Find where the given text appears and provide that cell's center as (X, Y) coordinate. 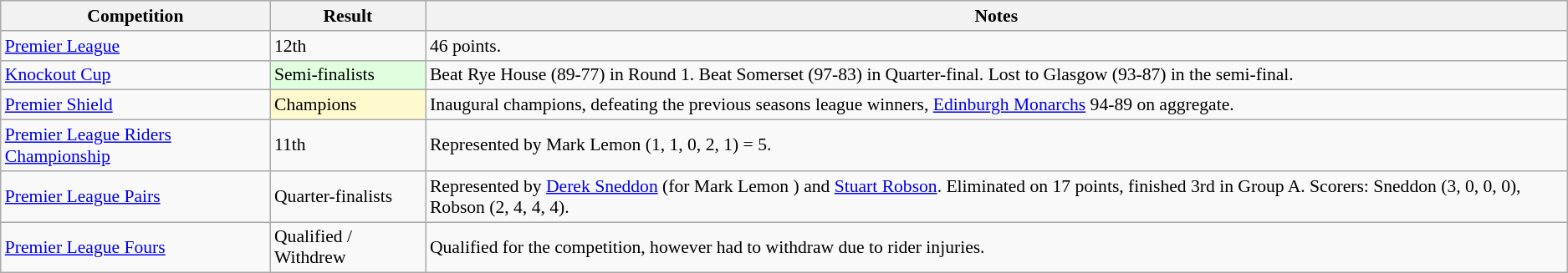
Inaugural champions, defeating the previous seasons league winners, Edinburgh Monarchs 94-89 on aggregate. (997, 105)
Qualified / Withdrew (348, 247)
Premier Shield (135, 105)
Represented by Mark Lemon (1, 1, 0, 2, 1) = 5. (997, 145)
11th (348, 145)
46 points. (997, 46)
Qualified for the competition, however had to withdraw due to rider injuries. (997, 247)
Premier League (135, 46)
Beat Rye House (89-77) in Round 1. Beat Somerset (97-83) in Quarter-final. Lost to Glasgow (93-87) in the semi-final. (997, 75)
Champions (348, 105)
12th (348, 46)
Notes (997, 16)
Quarter-finalists (348, 197)
Premier League Fours (135, 247)
Semi-finalists (348, 75)
Result (348, 16)
Premier League Riders Championship (135, 145)
Premier League Pairs (135, 197)
Knockout Cup (135, 75)
Competition (135, 16)
